Return (x, y) of the center of cell containing provided text 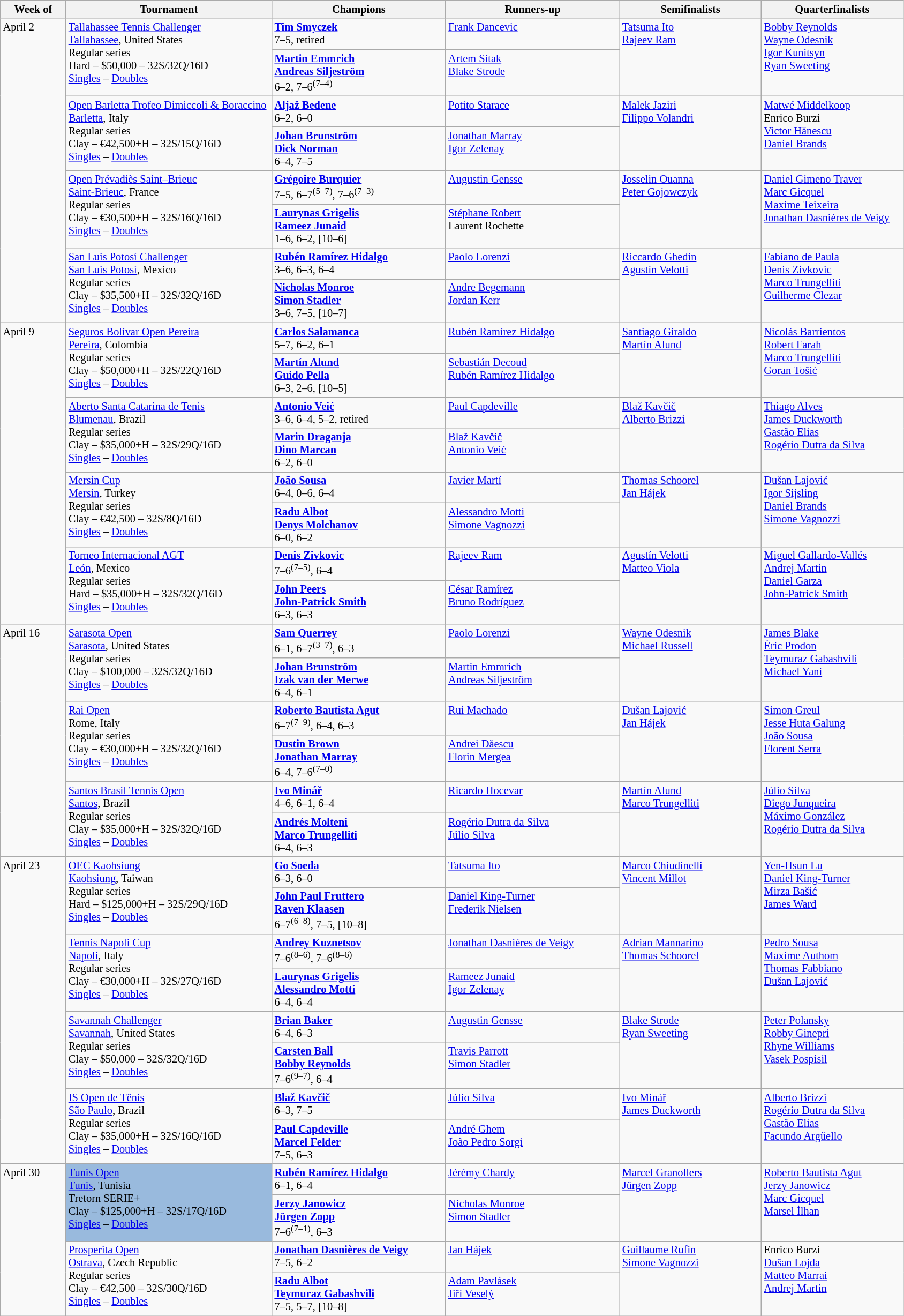
Thomas Schoorel Jan Hájek (691, 509)
Josselin Ouanna Peter Gojowczyk (691, 209)
Sarasota Open Sarasota, United StatesRegular seriesClay – $100,000 – 32S/32Q/16DSingles – Doubles (169, 662)
Marco Chiudinelli Vincent Millot (691, 895)
Tatsuma Ito Rajeev Ram (691, 57)
Go Soeda6–3, 6–0 (359, 872)
Open Prévadiès Saint–Brieuc Saint-Brieuc, FranceRegular seriesClay – €30,500+H – 32S/16Q/16DSingles – Doubles (169, 209)
Jonathan Dasnières de Veigy7–5, 6–2 (359, 1257)
John Peers John-Patrick Smith6–3, 6–3 (359, 602)
Dušan Lajović Igor Sijsling Daniel Brands Simone Vagnozzi (832, 509)
Laurynas Grigelis Alessandro Motti6–4, 6–4 (359, 990)
Roberto Bautista Agut Jerzy Janowicz Marc Gicquel Marsel İlhan (832, 1202)
Potito Starace (532, 111)
Aberto Santa Catarina de Tenis Blumenau, BrazilRegular seriesClay – $35,000+H – 32S/29Q/16DSingles – Doubles (169, 434)
Laurynas Grigelis Rameez Junaid1–6, 6–2, [10–6] (359, 226)
Tallahassee Tennis Challenger Tallahassee, United StatesRegular seriesHard – $50,000 – 32S/32Q/16DSingles – Doubles (169, 57)
Ivo Minář4–6, 6–1, 6–4 (359, 797)
Nicholas Monroe Simon Stadler (532, 1217)
Rubén Ramírez Hidalgo (532, 338)
Antonio Veić3–6, 6–4, 5–2, retired (359, 413)
Carsten Ball Bobby Reynolds7–6(9–7), 6–4 (359, 1065)
Frank Dancevic (532, 34)
Roberto Bautista Agut6–7(7–9), 6–4, 6–3 (359, 718)
Riccardo Ghedin Agustín Velotti (691, 285)
Travis Parrott Simon Stadler (532, 1065)
Bobby Reynolds Wayne Odesnik Igor Kunitsyn Ryan Sweeting (832, 57)
Andre Begemann Jordan Kerr (532, 301)
Martin Emmrich Andreas Siljeström6–2, 7–6(7–4) (359, 73)
Radu Albot Denys Molchanov6–0, 6–2 (359, 525)
Jonathan Dasnières de Veigy (532, 951)
Blaž Kavčič Antonio Veić (532, 450)
April 23 (33, 1010)
Sebastián Decoud Rubén Ramírez Hidalgo (532, 376)
Rameez Junaid Igor Zelenay (532, 990)
Marin Draganja Dino Marcan6–2, 6–0 (359, 450)
Mersin Cup Mersin, TurkeyRegular seriesClay – €42,500 – 32S/8Q/16DSingles – Doubles (169, 509)
Martín Alund Marco Trungelliti (691, 819)
César Ramírez Bruno Rodríguez (532, 602)
Ivo Minář James Duckworth (691, 1126)
Tennis Napoli Cup Napoli, ItalyRegular seriesClay – €30,000+H – 32S/27Q/16DSingles – Doubles (169, 973)
Simon Greul Jesse Huta Galung João Sousa Florent Serra (832, 742)
Savannah Challenger Savannah, United StatesRegular seriesClay – $50,000 – 32S/32Q/16DSingles – Doubles (169, 1050)
Carlos Salamanca5–7, 6–2, 6–1 (359, 338)
Andrey Kuznetsov7–6(8–6), 7–6(8–6) (359, 951)
Stéphane Robert Laurent Rochette (532, 226)
Radu Albot Teymuraz Gabashvili7–5, 5–7, [10–8] (359, 1294)
Blake Strode Ryan Sweeting (691, 1050)
Andrés Molteni Marco Trungelliti6–4, 6–3 (359, 835)
Runners-up (532, 9)
Adam Pavlásek Jiří Veselý (532, 1294)
Enrico Burzi Dušan Lojda Matteo Marrai Andrej Martin (832, 1278)
Alessandro Motti Simone Vagnozzi (532, 525)
Tournament (169, 9)
Denis Zivkovic7–6(7–5), 6–4 (359, 564)
Blaž Kavčič Alberto Brizzi (691, 434)
Agustín Velotti Matteo Viola (691, 585)
Open Barletta Trofeo Dimiccoli & Boraccino Barletta, ItalyRegular seriesClay – €42,500+H – 32S/15Q/16DSingles – Doubles (169, 133)
April 16 (33, 740)
Marcel Granollers Jürgen Zopp (691, 1202)
Daniel King-Turner Frederik Nielsen (532, 911)
Johan Brunström Izak van der Merwe6–4, 6–1 (359, 679)
Rajeev Ram (532, 564)
Nicholas Monroe Simon Stadler3–6, 7–5, [10–7] (359, 301)
Santiago Giraldo Martín Alund (691, 360)
John Paul Fruttero Raven Klaasen6–7(6–8), 7–5, [10–8] (359, 911)
Paul Capdeville Marcel Felder7–5, 6–3 (359, 1142)
Torneo Internacional AGT León, MexicoRegular seriesHard – $35,000+H – 32S/32Q/16DSingles – Doubles (169, 585)
Week of (33, 9)
Yen-Hsun Lu Daniel King-Turner Mirza Bašić James Ward (832, 895)
Alberto Brizzi Rogério Dutra da Silva Gastão Elias Facundo Argüello (832, 1126)
Júlio Silva Diego Junqueira Máximo González Rogério Dutra da Silva (832, 819)
Matwé Middelkoop Enrico Burzi Victor Hănescu Daniel Brands (832, 133)
Blaž Kavčič6–3, 7–5 (359, 1104)
Rai OpenRome, ItalyRegular seriesClay – €30,000+H – 32S/32Q/16DSingles – Doubles (169, 742)
Rubén Ramírez Hidalgo3–6, 6–3, 6–4 (359, 264)
Javier Martí (532, 487)
Júlio Silva (532, 1104)
Rui Machado (532, 718)
Santos Brasil Tennis Open Santos, BrazilRegular seriesClay – $35,000+H – 32S/32Q/16DSingles – Doubles (169, 819)
Tatsuma Ito (532, 872)
Johan Brunström Dick Norman6–4, 7–5 (359, 148)
Jan Hájek (532, 1257)
Dušan Lajović Jan Hájek (691, 742)
James Blake Éric Prodon Teymuraz Gabashvili Michael Yani (832, 662)
April 9 (33, 474)
Thiago Alves James Duckworth Gastão Elias Rogério Dutra da Silva (832, 434)
Wayne Odesnik Michael Russell (691, 662)
André Ghem João Pedro Sorgi (532, 1142)
Guillaume Rufin Simone Vagnozzi (691, 1278)
Tunis Open Tunis, TunisiaTretorn SERIE+Clay – $125,000+H – 32S/17Q/16DSingles – Doubles (169, 1202)
Prosperita Open Ostrava, Czech RepublicRegular seriesClay – €42,500 – 32S/30Q/16DSingles – Doubles (169, 1278)
Jonathan Marray Igor Zelenay (532, 148)
Fabiano de Paula Denis Zivkovic Marco Trungelliti Guilherme Clezar (832, 285)
Miguel Gallardo-Vallés Andrej Martin Daniel Garza John-Patrick Smith (832, 585)
Aljaž Bedene6–2, 6–0 (359, 111)
April 30 (33, 1239)
Paul Capdeville (532, 413)
Jerzy Janowicz Jürgen Zopp7–6(7–1), 6–3 (359, 1217)
Ricardo Hocevar (532, 797)
Artem Sitak Blake Strode (532, 73)
Rubén Ramírez Hidalgo6–1, 6–4 (359, 1179)
Malek Jaziri Filippo Volandri (691, 133)
Martín Alund Guido Pella6–3, 2–6, [10–5] (359, 376)
Pedro Sousa Maxime Authom Thomas Fabbiano Dušan Lajović (832, 973)
San Luis Potosí Challenger San Luis Potosí, MexicoRegular seriesClay – $35,500+H – 32S/32Q/16DSingles – Doubles (169, 285)
Martin Emmrich Andreas Siljeström (532, 679)
Jérémy Chardy (532, 1179)
Rogério Dutra da Silva Júlio Silva (532, 835)
Tim Smyczek7–5, retired (359, 34)
Sam Querrey6–1, 6–7(3–7), 6–3 (359, 641)
April 2 (33, 170)
Dustin Brown Jonathan Marray6–4, 7–6(7–0) (359, 759)
Seguros Bolívar Open PereiraPereira, ColombiaRegular seriesClay – $50,000+H – 32S/22Q/16DSingles – Doubles (169, 360)
Grégoire Burquier7–5, 6–7(5–7), 7–6(7–3) (359, 188)
Andrei Dăescu Florin Mergea (532, 759)
Brian Baker6–4, 6–3 (359, 1027)
Nicolás Barrientos Robert Farah Marco Trungelliti Goran Tošić (832, 360)
Daniel Gimeno Traver Marc Gicquel Maxime Teixeira Jonathan Dasnières de Veigy (832, 209)
Quarterfinalists (832, 9)
Semifinalists (691, 9)
OEC Kaohsiung Kaohsiung, TaiwanRegular seriesHard – $125,000+H – 32S/29Q/16DSingles – Doubles (169, 895)
Peter Polansky Robby Ginepri Rhyne Williams Vasek Pospisil (832, 1050)
Champions (359, 9)
João Sousa6–4, 0–6, 6–4 (359, 487)
Adrian Mannarino Thomas Schoorel (691, 973)
IS Open de Tênis São Paulo, BrazilRegular seriesClay – $35,000+H – 32S/16Q/16DSingles – Doubles (169, 1126)
